For the text-containing cell, return its midpoint in (x, y) coordinate format. 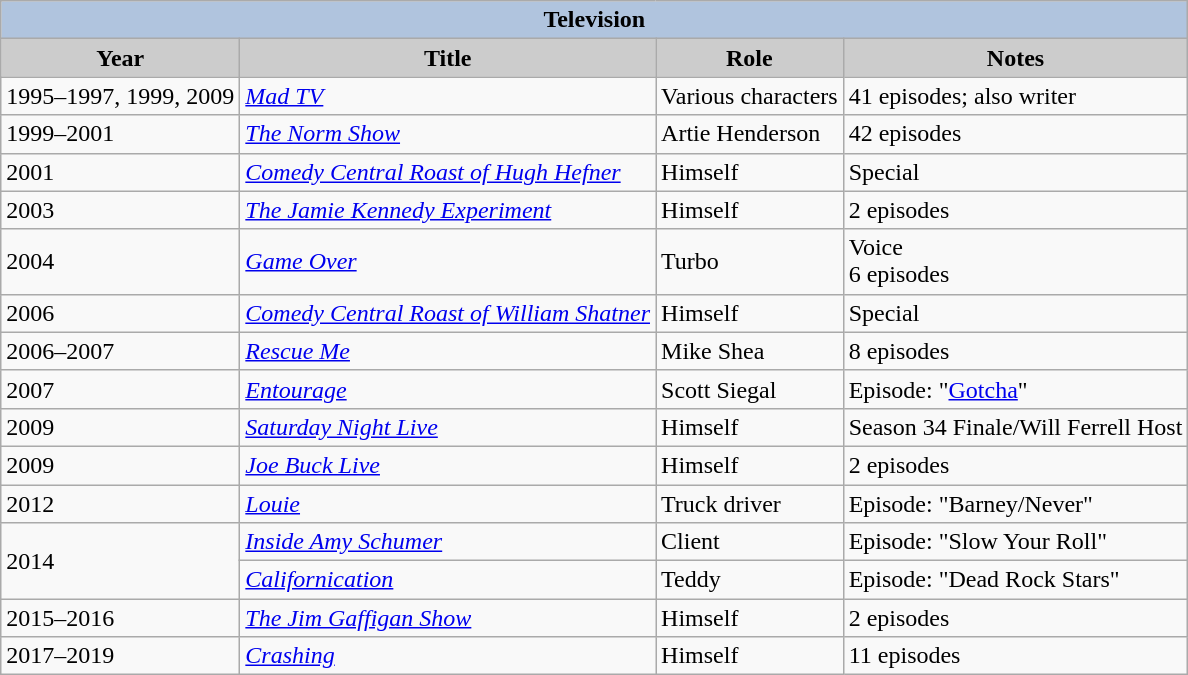
Year (120, 58)
Episode: "Barney/Never" (1016, 503)
Game Over (448, 262)
Role (750, 58)
Truck driver (750, 503)
41 episodes; also writer (1016, 96)
Season 34 Finale/Will Ferrell Host (1016, 427)
Joe Buck Live (448, 465)
Notes (1016, 58)
2006 (120, 313)
Entourage (448, 389)
Episode: "Gotcha" (1016, 389)
2015–2016 (120, 618)
1995–1997, 1999, 2009 (120, 96)
1999–2001 (120, 134)
42 episodes (1016, 134)
Comedy Central Roast of William Shatner (448, 313)
Scott Siegal (750, 389)
2004 (120, 262)
Teddy (750, 580)
Voice6 episodes (1016, 262)
Rescue Me (448, 351)
The Norm Show (448, 134)
Mad TV (448, 96)
11 episodes (1016, 656)
Various characters (750, 96)
Title (448, 58)
Saturday Night Live (448, 427)
Episode: "Slow Your Roll" (1016, 542)
2012 (120, 503)
Comedy Central Roast of Hugh Hefner (448, 172)
8 episodes (1016, 351)
Californication (448, 580)
Client (750, 542)
2007 (120, 389)
2003 (120, 210)
2001 (120, 172)
Inside Amy Schumer (448, 542)
Artie Henderson (750, 134)
The Jamie Kennedy Experiment (448, 210)
Episode: "Dead Rock Stars" (1016, 580)
2017–2019 (120, 656)
2014 (120, 561)
Louie (448, 503)
The Jim Gaffigan Show (448, 618)
Mike Shea (750, 351)
Turbo (750, 262)
Crashing (448, 656)
2006–2007 (120, 351)
Television (594, 20)
